Pinpoint the cell where the given text exists, returning its (X, Y) midpoint coordinate. 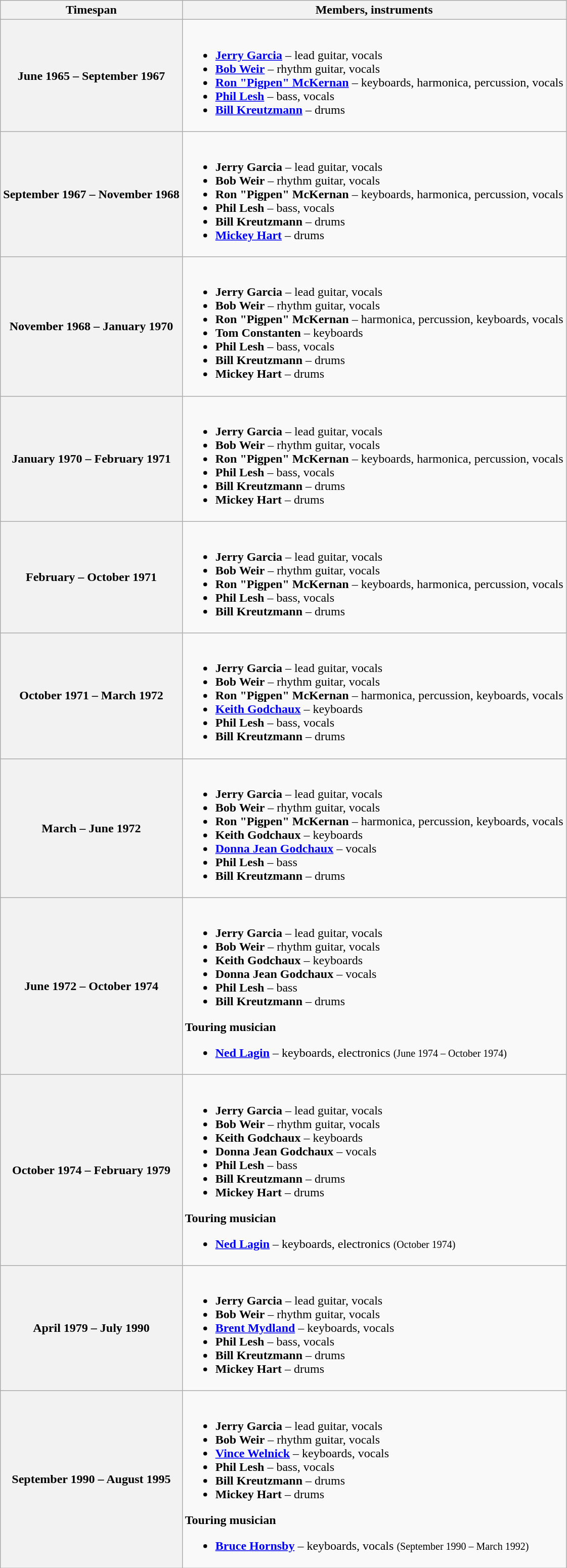
Members, instruments (374, 10)
June 1965 – September 1967 (91, 76)
February – October 1971 (91, 577)
January 1970 – February 1971 (91, 459)
April 1979 – July 1990 (91, 1328)
June 1972 – October 1974 (91, 986)
March – June 1972 (91, 828)
September 1990 – August 1995 (91, 1479)
Timespan (91, 10)
October 1971 – March 1972 (91, 696)
November 1968 – January 1970 (91, 327)
September 1967 – November 1968 (91, 194)
October 1974 – February 1979 (91, 1170)
